From the cell containing the given text, extract its center point as (x, y) coordinate. 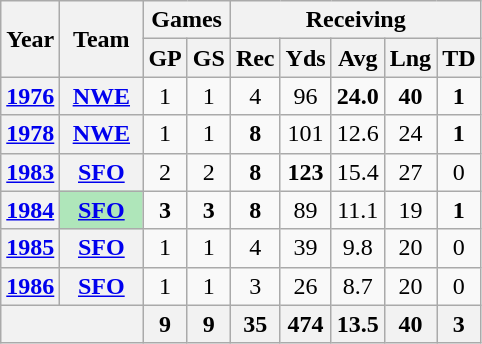
Year (30, 39)
11.1 (358, 210)
26 (306, 286)
474 (306, 324)
1976 (30, 96)
24.0 (358, 96)
1983 (30, 172)
27 (410, 172)
Lng (410, 58)
GP (165, 58)
Games (186, 20)
1986 (30, 286)
9.8 (358, 248)
12.6 (358, 134)
1978 (30, 134)
15.4 (358, 172)
Team (102, 39)
89 (306, 210)
123 (306, 172)
1985 (30, 248)
Yds (306, 58)
13.5 (358, 324)
GS (208, 58)
39 (306, 248)
Receiving (356, 20)
101 (306, 134)
Rec (255, 58)
8.7 (358, 286)
TD (459, 58)
35 (255, 324)
96 (306, 96)
Avg (358, 58)
24 (410, 134)
19 (410, 210)
1984 (30, 210)
